Find where the given text appears and provide that cell's center as (x, y) coordinate. 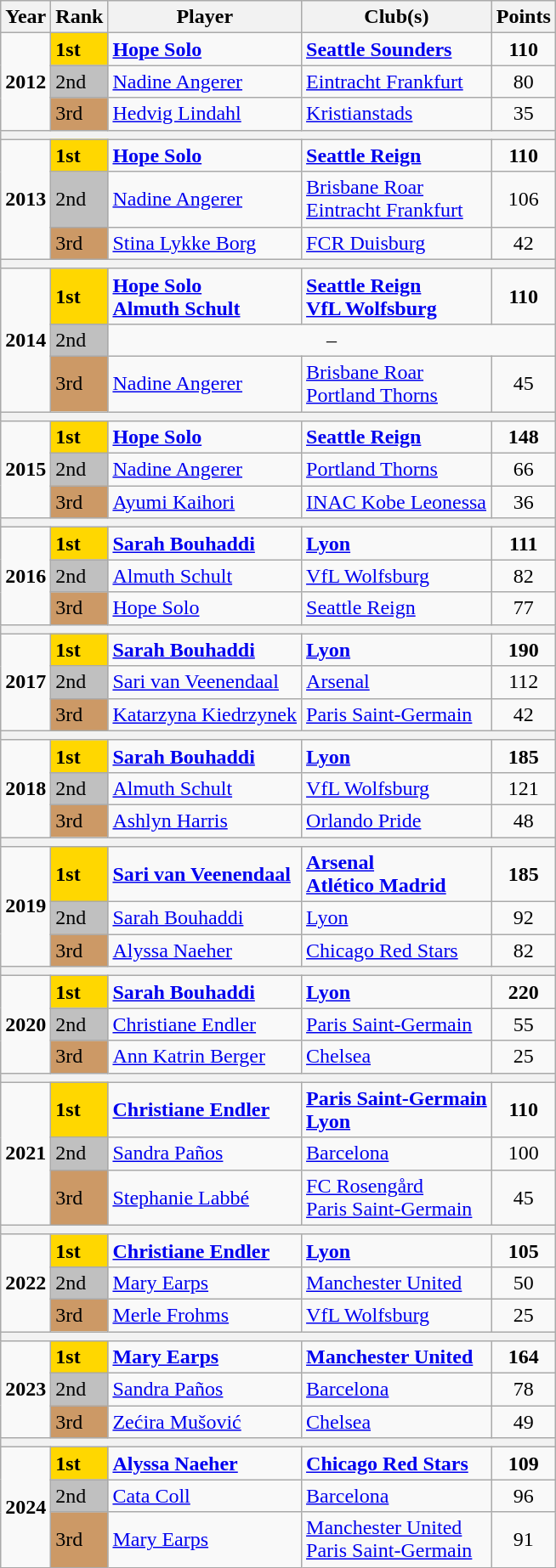
Zećira Mušović (205, 1422)
Manchester United Paris Saint-Germain (397, 1539)
Seattle Reign VfL Wolfsburg (397, 296)
112 (524, 682)
Points (524, 17)
2021 (26, 1153)
Club(s) (397, 17)
121 (524, 788)
Brisbane Roar Portland Thorns (397, 384)
35 (524, 114)
2015 (26, 470)
Merle Frohms (205, 1315)
Hope Solo Almuth Schult (205, 296)
Eintracht Frankfurt (397, 82)
2022 (26, 1283)
111 (524, 544)
106 (524, 199)
Ayumi Kaihori (205, 502)
Cata Coll (205, 1496)
2014 (26, 340)
Ann Katrin Berger (205, 1057)
190 (524, 650)
91 (524, 1539)
49 (524, 1422)
48 (524, 821)
2018 (26, 788)
– (332, 340)
36 (524, 502)
Arsenal (397, 682)
FCR Duisburg (397, 243)
Arsenal Atlético Madrid (397, 875)
96 (524, 1496)
2013 (26, 199)
2024 (26, 1507)
148 (524, 437)
Stephanie Labbé (205, 1198)
Portland Thorns (397, 470)
Brisbane Roar Eintracht Frankfurt (397, 199)
77 (524, 608)
55 (524, 1024)
Player (205, 17)
Kristianstads (397, 114)
164 (524, 1357)
Katarzyna Kiedrzynek (205, 714)
2019 (26, 907)
80 (524, 82)
105 (524, 1250)
2017 (26, 682)
78 (524, 1390)
109 (524, 1464)
Paris Saint-Germain Lyon (397, 1109)
100 (524, 1153)
Seattle Sounders (397, 49)
2012 (26, 82)
50 (524, 1283)
Orlando Pride (397, 821)
INAC Kobe Leonessa (397, 502)
66 (524, 470)
220 (524, 992)
Year (26, 17)
FC Rosengård Paris Saint-Germain (397, 1198)
2023 (26, 1390)
Ashlyn Harris (205, 821)
92 (524, 918)
Stina Lykke Borg (205, 243)
2020 (26, 1024)
2016 (26, 576)
Rank (80, 17)
Hedvig Lindahl (205, 114)
